Locate the cell with the specified text and output its [x, y] center coordinate. 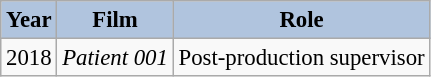
2018 [29, 58]
Film [115, 20]
Role [302, 20]
Post-production supervisor [302, 58]
Year [29, 20]
Patient 001 [115, 58]
